Find where the given text appears and provide that cell's center as (x, y) coordinate. 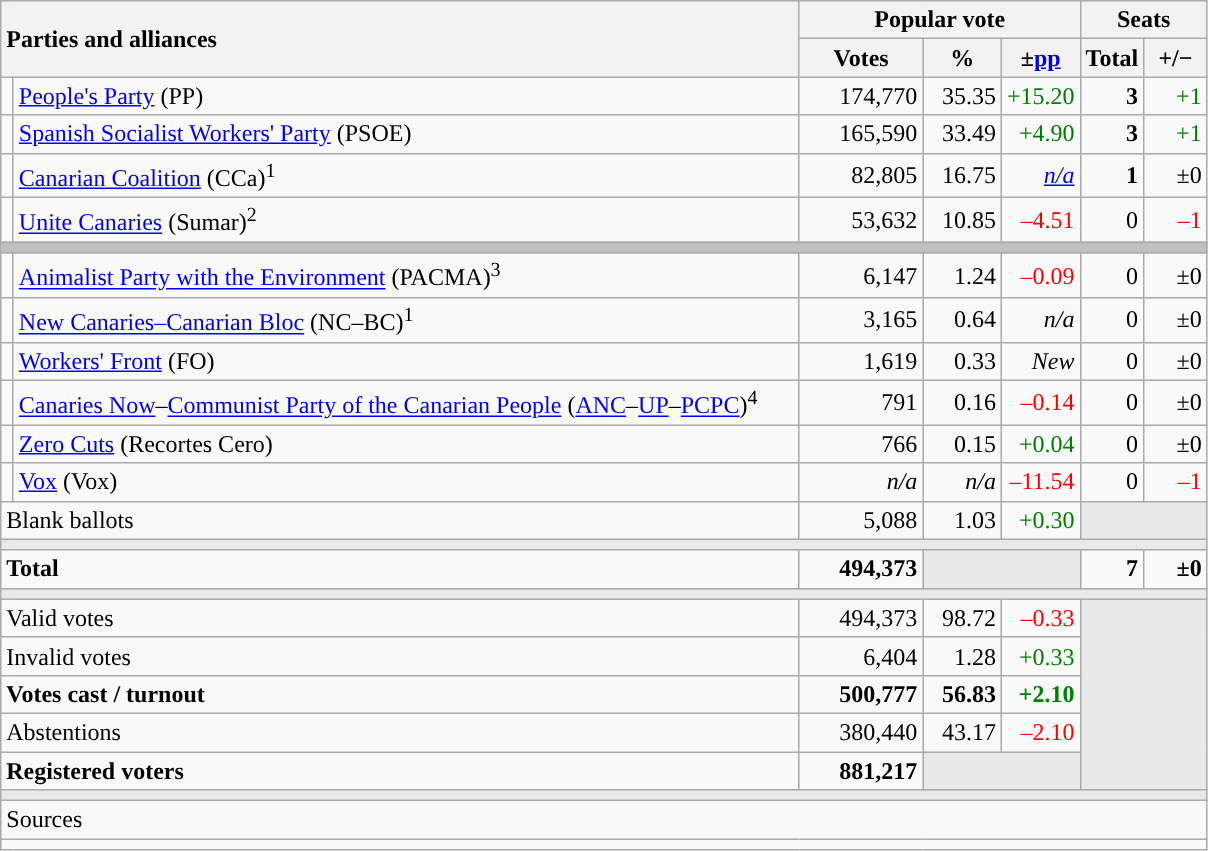
Invalid votes (400, 656)
Zero Cuts (Recortes Cero) (406, 444)
10.85 (962, 220)
7 (1112, 569)
1.28 (962, 656)
Abstentions (400, 732)
0.64 (962, 320)
82,805 (861, 176)
% (962, 58)
Valid votes (400, 618)
New Canaries–Canarian Bloc (NC–BC)1 (406, 320)
6,404 (861, 656)
+4.90 (1040, 134)
Canarian Coalition (CCa)1 (406, 176)
Votes (861, 58)
6,147 (861, 276)
Popular vote (940, 20)
56.83 (962, 694)
Animalist Party with the Environment (PACMA)3 (406, 276)
380,440 (861, 732)
–11.54 (1040, 482)
Unite Canaries (Sumar)2 (406, 220)
–0.33 (1040, 618)
3,165 (861, 320)
16.75 (962, 176)
Vox (Vox) (406, 482)
0.33 (962, 361)
–0.14 (1040, 402)
1.03 (962, 520)
791 (861, 402)
People's Party (PP) (406, 96)
Seats (1144, 20)
Sources (604, 820)
Blank ballots (400, 520)
881,217 (861, 771)
Parties and alliances (400, 39)
0.16 (962, 402)
1 (1112, 176)
+2.10 (1040, 694)
Spanish Socialist Workers' Party (PSOE) (406, 134)
5,088 (861, 520)
500,777 (861, 694)
98.72 (962, 618)
766 (861, 444)
Votes cast / turnout (400, 694)
+0.04 (1040, 444)
+0.33 (1040, 656)
+0.30 (1040, 520)
1.24 (962, 276)
+/− (1176, 58)
1,619 (861, 361)
–4.51 (1040, 220)
0.15 (962, 444)
53,632 (861, 220)
–0.09 (1040, 276)
Canaries Now–Communist Party of the Canarian People (ANC–UP–PCPC)4 (406, 402)
174,770 (861, 96)
165,590 (861, 134)
Registered voters (400, 771)
+15.20 (1040, 96)
33.49 (962, 134)
Workers' Front (FO) (406, 361)
–2.10 (1040, 732)
±pp (1040, 58)
New (1040, 361)
35.35 (962, 96)
43.17 (962, 732)
